Output the (x, y) coordinate of the center of the cell containing the given text.  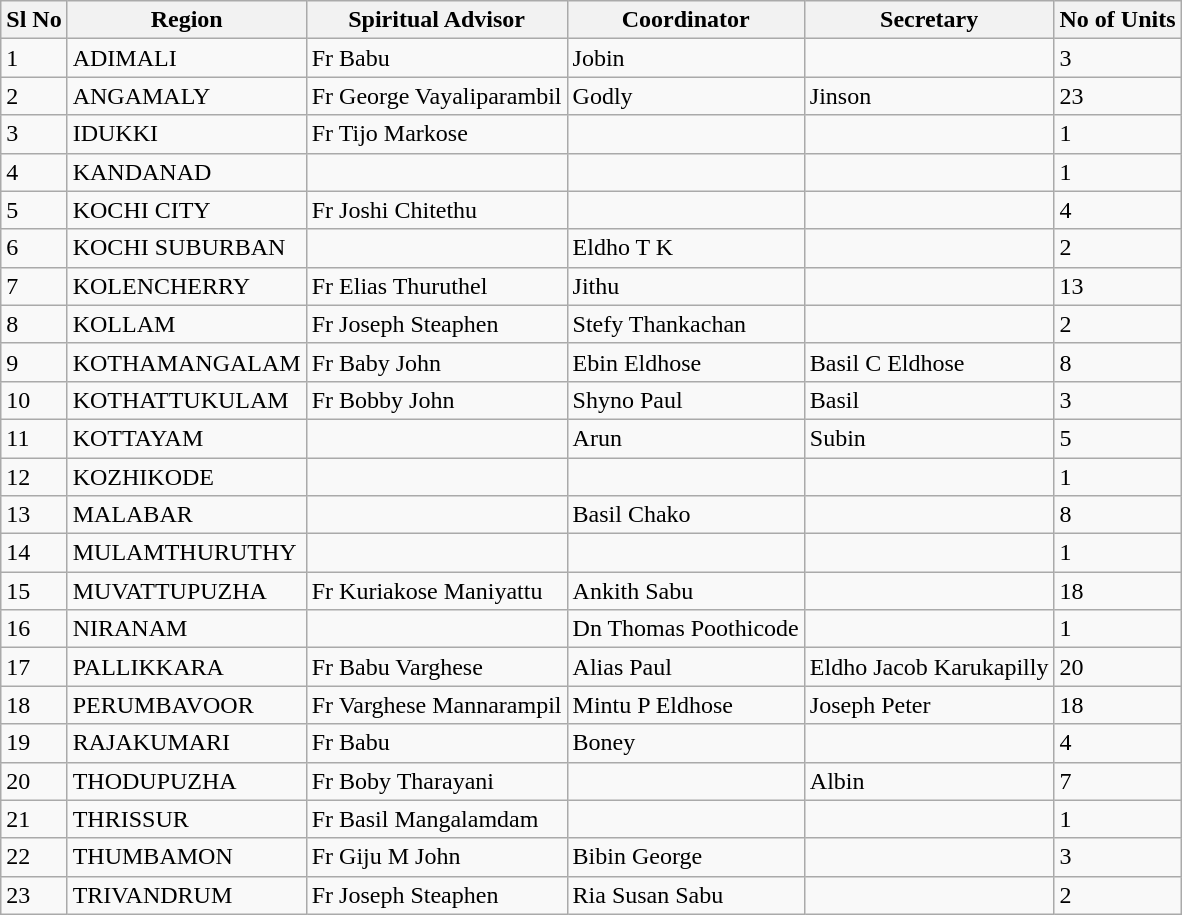
Basil C Eldhose (929, 362)
NIRANAM (186, 629)
Fr Boby Tharayani (436, 781)
Dn Thomas Poothicode (686, 629)
Ebin Eldhose (686, 362)
IDUKKI (186, 134)
Mintu P Eldhose (686, 705)
22 (34, 857)
MALABAR (186, 515)
RAJAKUMARI (186, 743)
THRISSUR (186, 819)
16 (34, 629)
17 (34, 667)
Fr Babu Varghese (436, 667)
Region (186, 20)
Basil (929, 400)
MUVATTUPUZHA (186, 591)
MULAMTHURUTHY (186, 553)
Fr Elias Thuruthel (436, 286)
PERUMBAVOOR (186, 705)
Bibin George (686, 857)
10 (34, 400)
Arun (686, 438)
Jithu (686, 286)
Secretary (929, 20)
No of Units (1118, 20)
THUMBAMON (186, 857)
KOLLAM (186, 324)
Albin (929, 781)
ANGAMALY (186, 96)
21 (34, 819)
11 (34, 438)
Eldho Jacob Karukapilly (929, 667)
Fr George Vayaliparambil (436, 96)
Fr Giju M John (436, 857)
Alias Paul (686, 667)
19 (34, 743)
Ankith Sabu (686, 591)
Godly (686, 96)
15 (34, 591)
Fr Varghese Mannarampil (436, 705)
Basil Chako (686, 515)
Eldho T K (686, 248)
9 (34, 362)
KOLENCHERRY (186, 286)
Fr Tijo Markose (436, 134)
KOCHI CITY (186, 210)
Jobin (686, 58)
Ria Susan Sabu (686, 895)
KANDANAD (186, 172)
Fr Basil Mangalamdam (436, 819)
Fr Joshi Chitethu (436, 210)
12 (34, 477)
Shyno Paul (686, 400)
Fr Baby John (436, 362)
Fr Kuriakose Maniyattu (436, 591)
PALLIKKARA (186, 667)
KOZHIKODE (186, 477)
KOTHATTUKULAM (186, 400)
THODUPUZHA (186, 781)
Spiritual Advisor (436, 20)
Joseph Peter (929, 705)
Subin (929, 438)
Stefy Thankachan (686, 324)
Fr Bobby John (436, 400)
Boney (686, 743)
14 (34, 553)
Coordinator (686, 20)
KOTHAMANGALAM (186, 362)
6 (34, 248)
ADIMALI (186, 58)
TRIVANDRUM (186, 895)
Sl No (34, 20)
KOCHI SUBURBAN (186, 248)
Jinson (929, 96)
KOTTAYAM (186, 438)
